Return the (X, Y) coordinate for the center point of the cell that contains the specified text.  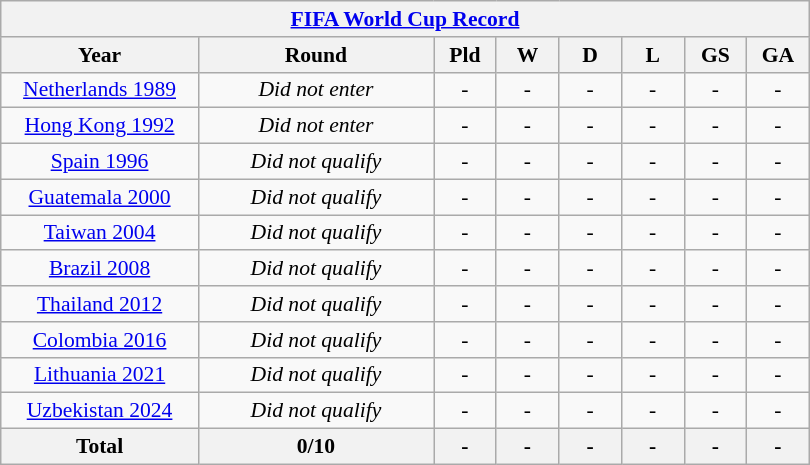
Spain 1996 (100, 162)
Netherlands 1989 (100, 90)
Hong Kong 1992 (100, 126)
GS (716, 55)
Guatemala 2000 (100, 197)
Pld (466, 55)
L (652, 55)
W (528, 55)
FIFA World Cup Record (405, 19)
GA (778, 55)
Brazil 2008 (100, 269)
Uzbekistan 2024 (100, 411)
Taiwan 2004 (100, 233)
Year (100, 55)
Round (316, 55)
D (590, 55)
Thailand 2012 (100, 304)
Total (100, 447)
0/10 (316, 447)
Lithuania 2021 (100, 375)
Colombia 2016 (100, 340)
